Detect which cell encompasses the target text, then output its (x, y) center coordinate. 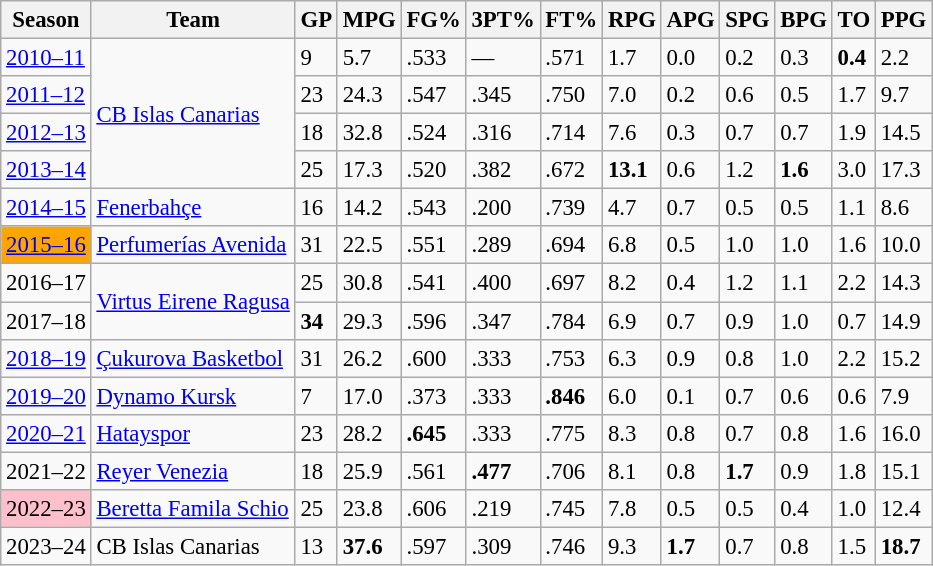
2019–20 (46, 396)
.543 (434, 208)
6.9 (632, 321)
14.5 (903, 133)
.706 (572, 471)
8.2 (632, 283)
7 (316, 396)
.746 (572, 546)
.606 (434, 509)
.745 (572, 509)
14.3 (903, 283)
FT% (572, 20)
1.5 (854, 546)
23.8 (369, 509)
RPG (632, 20)
26.2 (369, 358)
.533 (434, 58)
Beretta Famila Schio (193, 509)
14.2 (369, 208)
.541 (434, 283)
7.9 (903, 396)
6.8 (632, 245)
SPG (748, 20)
.694 (572, 245)
Fenerbahçe (193, 208)
2017–18 (46, 321)
12.4 (903, 509)
.697 (572, 283)
2015–16 (46, 245)
MPG (369, 20)
0.0 (690, 58)
TO (854, 20)
24.3 (369, 95)
10.0 (903, 245)
7.8 (632, 509)
3.0 (854, 170)
.345 (503, 95)
.561 (434, 471)
.309 (503, 546)
.750 (572, 95)
.316 (503, 133)
.846 (572, 396)
.520 (434, 170)
9.7 (903, 95)
.477 (503, 471)
5.7 (369, 58)
2011–12 (46, 95)
.753 (572, 358)
7.0 (632, 95)
9 (316, 58)
.289 (503, 245)
GP (316, 20)
32.8 (369, 133)
8.3 (632, 433)
.524 (434, 133)
15.2 (903, 358)
15.1 (903, 471)
Çukurova Basketbol (193, 358)
Virtus Eirene Ragusa (193, 302)
37.6 (369, 546)
.714 (572, 133)
7.6 (632, 133)
Team (193, 20)
.382 (503, 170)
9.3 (632, 546)
25.9 (369, 471)
FG% (434, 20)
28.2 (369, 433)
18.7 (903, 546)
.200 (503, 208)
— (503, 58)
16 (316, 208)
.784 (572, 321)
17.0 (369, 396)
34 (316, 321)
.219 (503, 509)
1.9 (854, 133)
APG (690, 20)
BPG (804, 20)
.373 (434, 396)
16.0 (903, 433)
.645 (434, 433)
Season (46, 20)
2014–15 (46, 208)
2018–19 (46, 358)
1.8 (854, 471)
.596 (434, 321)
.551 (434, 245)
13.1 (632, 170)
Perfumerías Avenida (193, 245)
22.5 (369, 245)
.672 (572, 170)
3PT% (503, 20)
2023–24 (46, 546)
6.3 (632, 358)
2021–22 (46, 471)
2022–23 (46, 509)
.600 (434, 358)
2020–21 (46, 433)
2012–13 (46, 133)
Dynamo Kursk (193, 396)
.571 (572, 58)
Reyer Venezia (193, 471)
.547 (434, 95)
.597 (434, 546)
8.1 (632, 471)
30.8 (369, 283)
0.1 (690, 396)
13 (316, 546)
.400 (503, 283)
4.7 (632, 208)
.775 (572, 433)
14.9 (903, 321)
29.3 (369, 321)
2010–11 (46, 58)
Hatayspor (193, 433)
.347 (503, 321)
6.0 (632, 396)
8.6 (903, 208)
2016–17 (46, 283)
.739 (572, 208)
2013–14 (46, 170)
PPG (903, 20)
